Return the (X, Y) coordinate for the center point of the cell that contains the specified text.  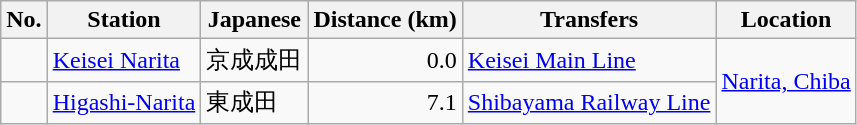
Station (124, 20)
Location (786, 20)
Japanese (254, 20)
Distance (km) (385, 20)
東成田 (254, 102)
Transfers (589, 20)
7.1 (385, 102)
Keisei Main Line (589, 60)
No. (24, 20)
0.0 (385, 60)
Keisei Narita (124, 60)
京成成田 (254, 60)
Shibayama Railway Line (589, 102)
Narita, Chiba (786, 82)
Higashi-Narita (124, 102)
